Scan for the cell matching the given text and deliver its [X, Y] coordinate at center. 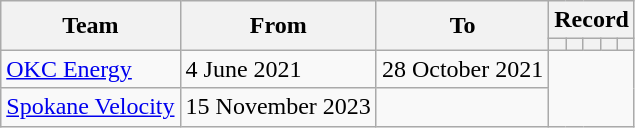
From [278, 26]
OKC Energy [90, 69]
4 June 2021 [278, 69]
Spokane Velocity [90, 107]
28 October 2021 [462, 69]
Team [90, 26]
Record [592, 20]
To [462, 26]
15 November 2023 [278, 107]
